From the cell containing the given text, extract its center point as (X, Y) coordinate. 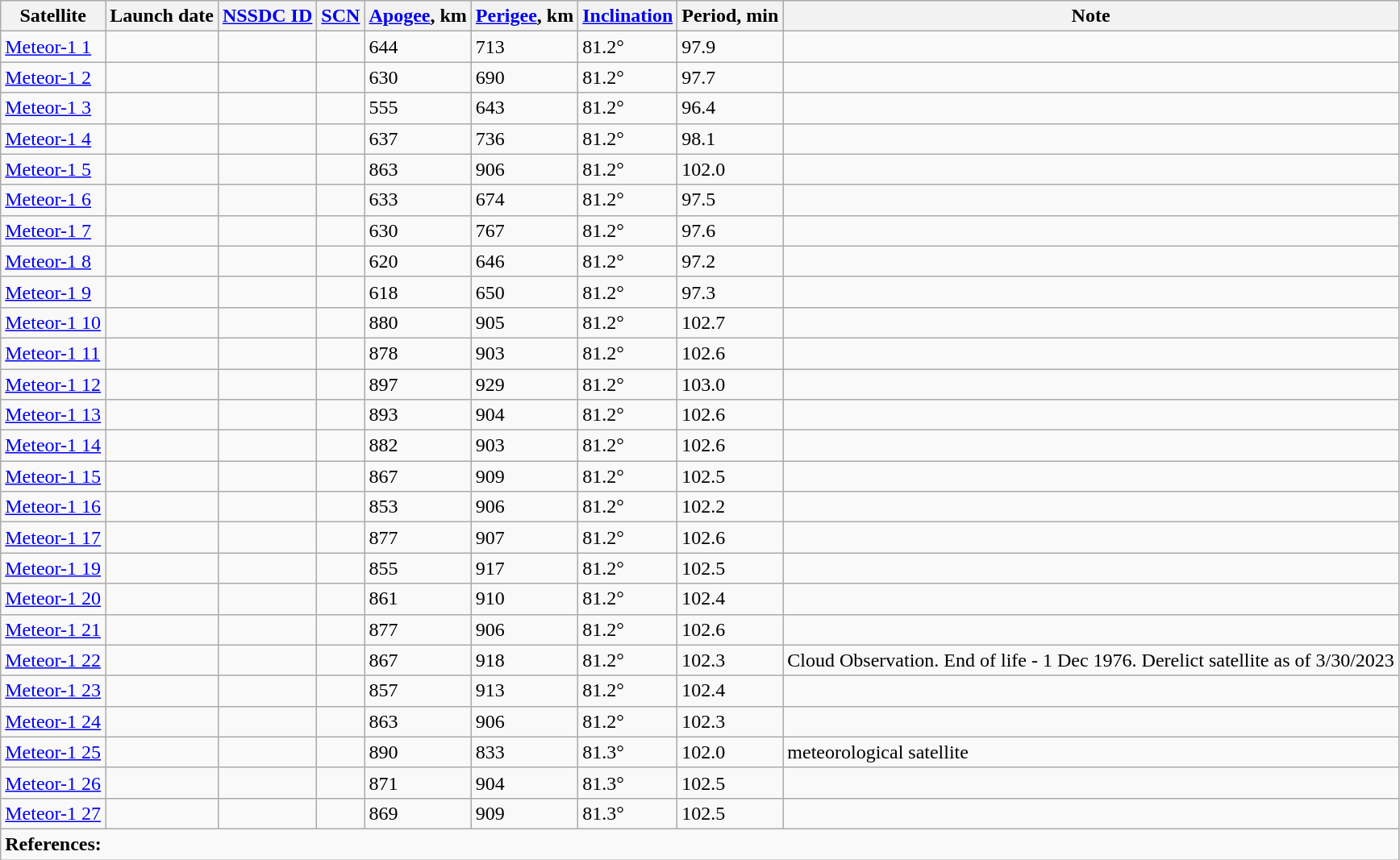
555 (418, 108)
Meteor-1 19 (53, 568)
713 (524, 47)
929 (524, 384)
857 (418, 691)
861 (418, 599)
646 (524, 261)
Meteor-1 24 (53, 721)
620 (418, 261)
Meteor-1 15 (53, 476)
Meteor-1 21 (53, 629)
96.4 (731, 108)
Meteor-1 14 (53, 446)
Meteor-1 6 (53, 200)
97.9 (731, 47)
Meteor-1 13 (53, 415)
893 (418, 415)
References: (700, 844)
855 (418, 568)
Perigee, km (524, 16)
Meteor-1 25 (53, 752)
Apogee, km (418, 16)
Meteor-1 10 (53, 322)
637 (418, 139)
97.2 (731, 261)
97.7 (731, 77)
618 (418, 292)
97.5 (731, 200)
882 (418, 446)
880 (418, 322)
643 (524, 108)
869 (418, 813)
NSSDC ID (267, 16)
Cloud Observation. End of life - 1 Dec 1976. Derelict satellite as of 3/30/2023 (1091, 660)
Meteor-1 27 (53, 813)
Meteor-1 11 (53, 353)
Meteor-1 23 (53, 691)
Meteor-1 26 (53, 783)
Meteor-1 17 (53, 538)
736 (524, 139)
Inclination (627, 16)
833 (524, 752)
878 (418, 353)
Meteor-1 1 (53, 47)
910 (524, 599)
Meteor-1 22 (53, 660)
907 (524, 538)
Note (1091, 16)
SCN (340, 16)
103.0 (731, 384)
897 (418, 384)
Launch date (162, 16)
913 (524, 691)
Meteor-1 3 (53, 108)
98.1 (731, 139)
Meteor-1 8 (53, 261)
Meteor-1 16 (53, 507)
102.2 (731, 507)
853 (418, 507)
644 (418, 47)
890 (418, 752)
102.7 (731, 322)
Period, min (731, 16)
Meteor-1 9 (53, 292)
918 (524, 660)
Meteor-1 5 (53, 169)
97.3 (731, 292)
690 (524, 77)
633 (418, 200)
917 (524, 568)
Meteor-1 4 (53, 139)
871 (418, 783)
Meteor-1 2 (53, 77)
Meteor-1 12 (53, 384)
674 (524, 200)
Meteor-1 20 (53, 599)
650 (524, 292)
97.6 (731, 231)
Satellite (53, 16)
767 (524, 231)
meteorological satellite (1091, 752)
905 (524, 322)
Meteor-1 7 (53, 231)
